Detect which cell encompasses the target text, then output its [x, y] center coordinate. 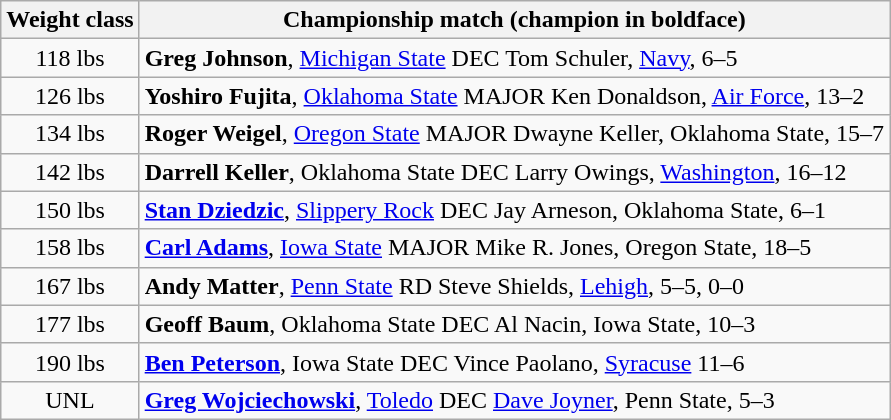
134 lbs [70, 134]
Championship match (champion in boldface) [514, 20]
Carl Adams, Iowa State MAJOR Mike R. Jones, Oregon State, 18–5 [514, 248]
Greg Wojciechowski, Toledo DEC Dave Joyner, Penn State, 5–3 [514, 400]
Ben Peterson, Iowa State DEC Vince Paolano, Syracuse 11–6 [514, 362]
190 lbs [70, 362]
Geoff Baum, Oklahoma State DEC Al Nacin, Iowa State, 10–3 [514, 324]
Weight class [70, 20]
150 lbs [70, 210]
118 lbs [70, 58]
Roger Weigel, Oregon State MAJOR Dwayne Keller, Oklahoma State, 15–7 [514, 134]
UNL [70, 400]
Andy Matter, Penn State RD Steve Shields, Lehigh, 5–5, 0–0 [514, 286]
Yoshiro Fujita, Oklahoma State MAJOR Ken Donaldson, Air Force, 13–2 [514, 96]
Darrell Keller, Oklahoma State DEC Larry Owings, Washington, 16–12 [514, 172]
Stan Dziedzic, Slippery Rock DEC Jay Arneson, Oklahoma State, 6–1 [514, 210]
167 lbs [70, 286]
142 lbs [70, 172]
Greg Johnson, Michigan State DEC Tom Schuler, Navy, 6–5 [514, 58]
126 lbs [70, 96]
177 lbs [70, 324]
158 lbs [70, 248]
